Search for the cell housing the specified text and yield its [X, Y] center coordinate. 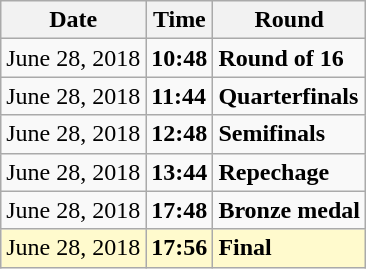
Final [290, 248]
13:44 [180, 172]
12:48 [180, 134]
Quarterfinals [290, 96]
17:48 [180, 210]
10:48 [180, 58]
Bronze medal [290, 210]
Date [74, 20]
Semifinals [290, 134]
Round of 16 [290, 58]
Round [290, 20]
17:56 [180, 248]
Time [180, 20]
11:44 [180, 96]
Repechage [290, 172]
